Search for the cell housing the specified text and yield its (x, y) center coordinate. 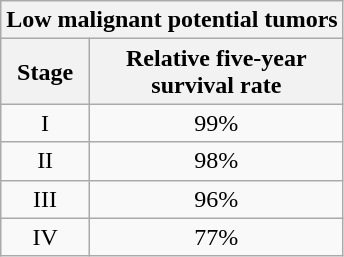
99% (216, 123)
I (46, 123)
77% (216, 237)
II (46, 161)
IV (46, 237)
III (46, 199)
Relative five-yearsurvival rate (216, 72)
Stage (46, 72)
Low malignant potential tumors (172, 20)
96% (216, 199)
98% (216, 161)
